Search for the cell housing the specified text and yield its (X, Y) center coordinate. 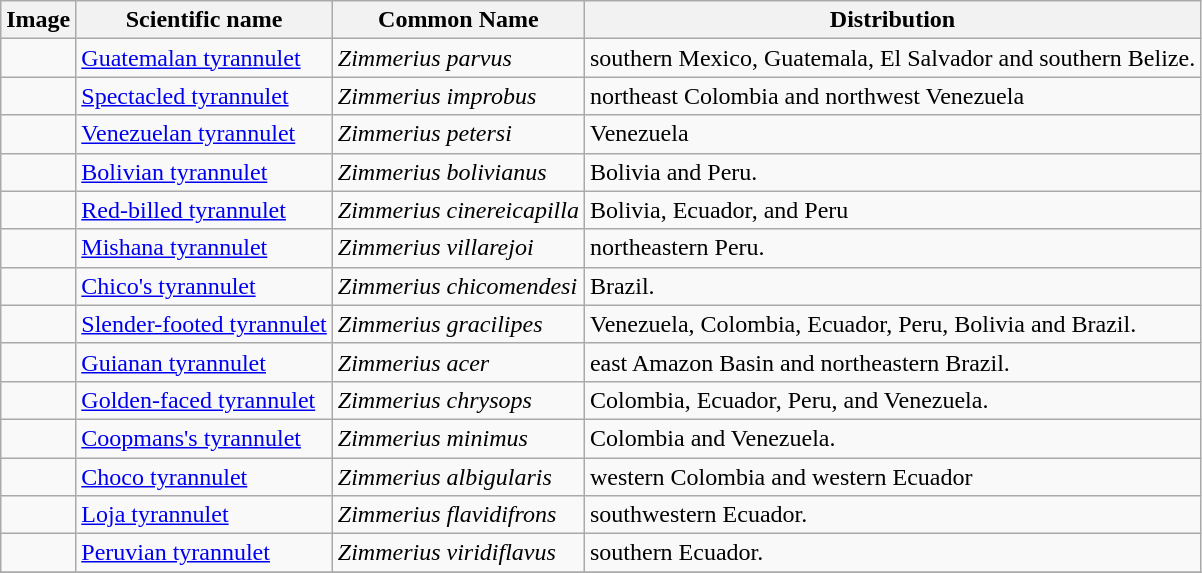
Zimmerius villarejoi (458, 248)
Venezuela (892, 134)
Zimmerius flavidifrons (458, 515)
Zimmerius acer (458, 362)
Zimmerius chicomendesi (458, 286)
Golden-faced tyrannulet (204, 400)
Bolivia, Ecuador, and Peru (892, 210)
southern Mexico, Guatemala, El Salvador and southern Belize. (892, 58)
Zimmerius viridiflavus (458, 553)
Spectacled tyrannulet (204, 96)
Mishana tyrannulet (204, 248)
Colombia and Venezuela. (892, 438)
Common Name (458, 20)
Coopmans's tyrannulet (204, 438)
Zimmerius minimus (458, 438)
northeastern Peru. (892, 248)
southwestern Ecuador. (892, 515)
east Amazon Basin and northeastern Brazil. (892, 362)
Scientific name (204, 20)
Zimmerius albigularis (458, 477)
Zimmerius parvus (458, 58)
Bolivian tyrannulet (204, 172)
Colombia, Ecuador, Peru, and Venezuela. (892, 400)
Bolivia and Peru. (892, 172)
Venezuela, Colombia, Ecuador, Peru, Bolivia and Brazil. (892, 324)
Guianan tyrannulet (204, 362)
northeast Colombia and northwest Venezuela (892, 96)
Guatemalan tyrannulet (204, 58)
Brazil. (892, 286)
Zimmerius cinereicapilla (458, 210)
Chico's tyrannulet (204, 286)
Loja tyrannulet (204, 515)
Distribution (892, 20)
Slender-footed tyrannulet (204, 324)
Red-billed tyrannulet (204, 210)
Peruvian tyrannulet (204, 553)
Image (38, 20)
Zimmerius chrysops (458, 400)
Zimmerius improbus (458, 96)
Venezuelan tyrannulet (204, 134)
western Colombia and western Ecuador (892, 477)
Zimmerius bolivianus (458, 172)
Choco tyrannulet (204, 477)
Zimmerius gracilipes (458, 324)
Zimmerius petersi (458, 134)
southern Ecuador. (892, 553)
